Return the (X, Y) coordinate for the center point of the cell that contains the specified text.  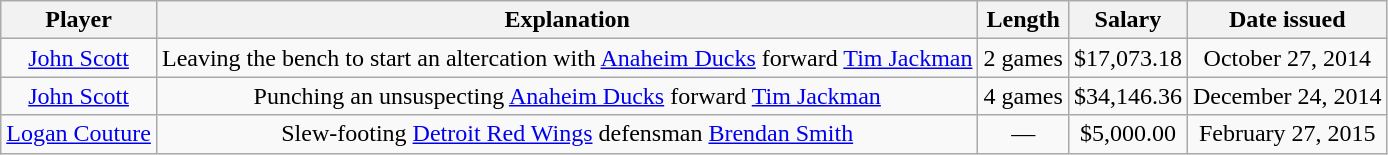
Player (79, 20)
4 games (1023, 96)
Slew-footing Detroit Red Wings defensman Brendan Smith (567, 134)
$5,000.00 (1128, 134)
Salary (1128, 20)
$17,073.18 (1128, 58)
Length (1023, 20)
2 games (1023, 58)
October 27, 2014 (1287, 58)
Date issued (1287, 20)
Leaving the bench to start an altercation with Anaheim Ducks forward Tim Jackman (567, 58)
Punching an unsuspecting Anaheim Ducks forward Tim Jackman (567, 96)
$34,146.36 (1128, 96)
February 27, 2015 (1287, 134)
— (1023, 134)
Explanation (567, 20)
Logan Couture (79, 134)
December 24, 2014 (1287, 96)
